Extract the [x, y] coordinate from the center of the cell holding the provided text.  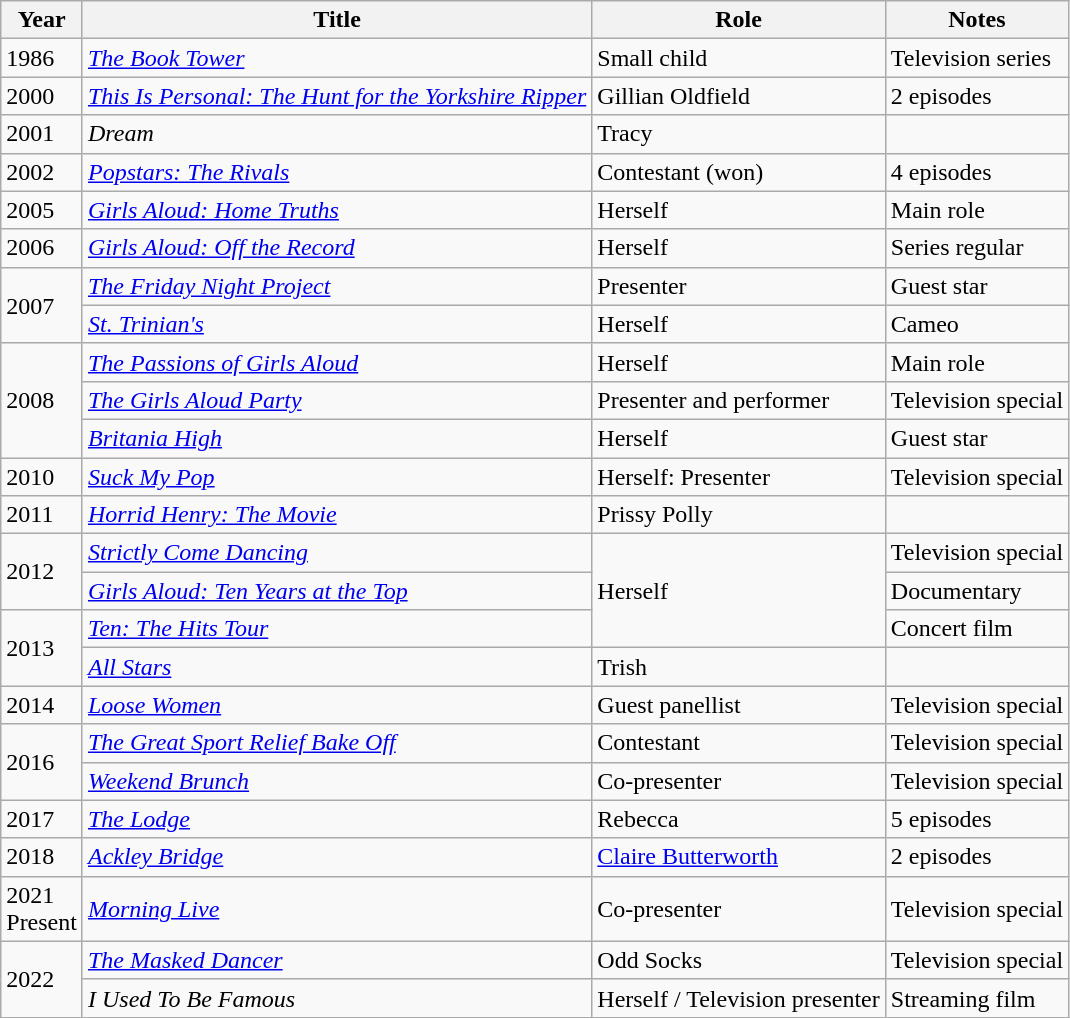
Title [336, 20]
Morning Live [336, 908]
Girls Aloud: Off the Record [336, 248]
Trish [739, 667]
Ten: The Hits Tour [336, 629]
St. Trinian's [336, 324]
Claire Butterworth [739, 857]
5 episodes [976, 819]
Popstars: The Rivals [336, 172]
2000 [42, 96]
Presenter and performer [739, 400]
2022 [42, 979]
Weekend Brunch [336, 781]
Notes [976, 20]
Herself / Television presenter [739, 998]
Television series [976, 58]
2018 [42, 857]
I Used To Be Famous [336, 998]
Ackley Bridge [336, 857]
1986 [42, 58]
2016 [42, 762]
Year [42, 20]
The Masked Dancer [336, 960]
All Stars [336, 667]
4 episodes [976, 172]
The Friday Night Project [336, 286]
Girls Aloud: Home Truths [336, 210]
Strictly Come Dancing [336, 553]
2008 [42, 400]
Series regular [976, 248]
Odd Socks [739, 960]
Gillian Oldfield [739, 96]
2012 [42, 572]
Britania High [336, 438]
2005 [42, 210]
The Lodge [336, 819]
Prissy Polly [739, 515]
Documentary [976, 591]
2014 [42, 705]
Loose Women [336, 705]
2013 [42, 648]
2002 [42, 172]
The Passions of Girls Aloud [336, 362]
Small child [739, 58]
Presenter [739, 286]
2001 [42, 134]
Concert film [976, 629]
2007 [42, 305]
Contestant [739, 743]
The Girls Aloud Party [336, 400]
Dream [336, 134]
Streaming film [976, 998]
2017 [42, 819]
Herself: Presenter [739, 477]
2010 [42, 477]
2011 [42, 515]
Horrid Henry: The Movie [336, 515]
This Is Personal: The Hunt for the Yorkshire Ripper [336, 96]
2021Present [42, 908]
The Book Tower [336, 58]
2006 [42, 248]
The Great Sport Relief Bake Off [336, 743]
Tracy [739, 134]
Contestant (won) [739, 172]
Role [739, 20]
Girls Aloud: Ten Years at the Top [336, 591]
Cameo [976, 324]
Guest panellist [739, 705]
Suck My Pop [336, 477]
Rebecca [739, 819]
